Return the [X, Y] coordinate for the center point of the cell that contains the specified text.  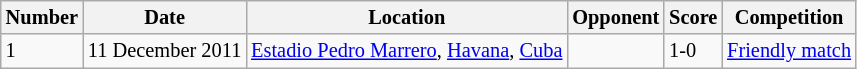
Score [693, 17]
Opponent [616, 17]
Date [164, 17]
11 December 2011 [164, 51]
Estadio Pedro Marrero, Havana, Cuba [406, 51]
Number [42, 17]
1 [42, 51]
1-0 [693, 51]
Location [406, 17]
Competition [789, 17]
Friendly match [789, 51]
